Extract the (X, Y) coordinate from the center of the cell holding the provided text.  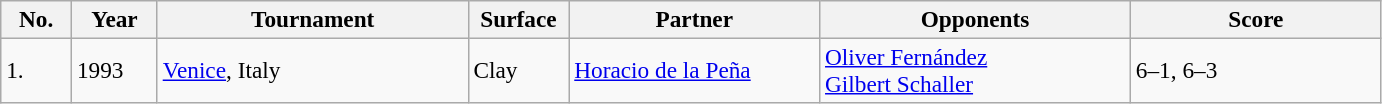
Tournament (312, 19)
Score (1256, 19)
No. (36, 19)
Horacio de la Peña (694, 70)
Venice, Italy (312, 70)
1. (36, 70)
6–1, 6–3 (1256, 70)
Year (115, 19)
1993 (115, 70)
Oliver Fernández Gilbert Schaller (976, 70)
Surface (518, 19)
Clay (518, 70)
Partner (694, 19)
Opponents (976, 19)
